For the text-containing cell, return its midpoint in [X, Y] coordinate format. 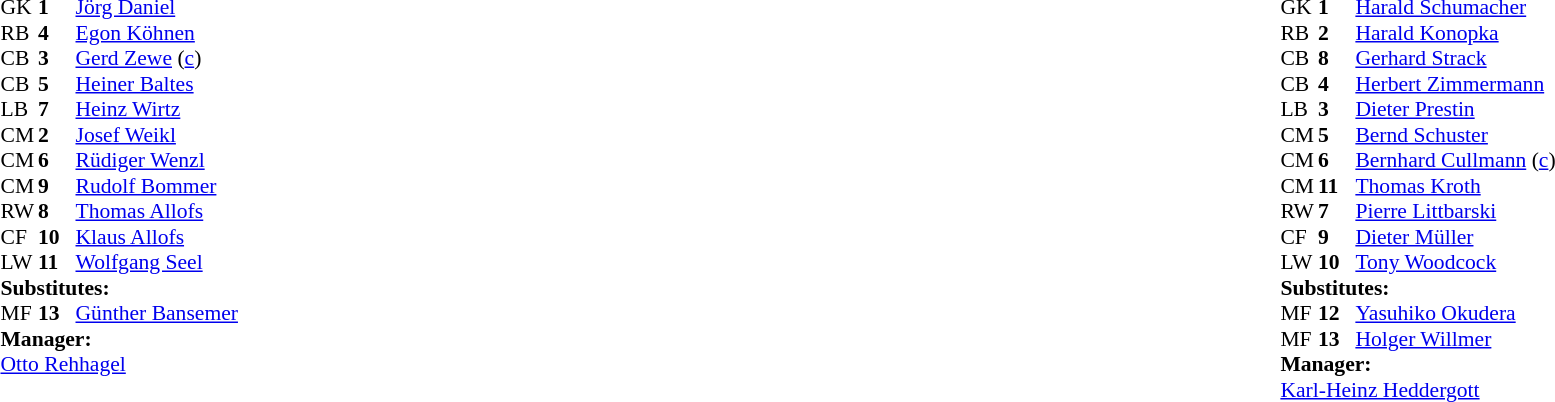
Thomas Kroth [1455, 186]
Egon Köhnen [157, 33]
Josef Weikl [157, 135]
Thomas Allofs [157, 211]
Günther Bansemer [157, 313]
Gerd Zewe (c) [157, 59]
Heiner Baltes [157, 84]
Otto Rehhagel [118, 365]
Pierre Littbarski [1455, 211]
Herbert Zimmermann [1455, 84]
Tony Woodcock [1455, 263]
Heinz Wirtz [157, 109]
Holger Willmer [1455, 339]
Dieter Müller [1455, 237]
Harald Konopka [1455, 33]
Gerhard Strack [1455, 59]
Bernhard Cullmann (c) [1455, 161]
Rüdiger Wenzl [157, 161]
12 [1337, 313]
Bernd Schuster [1455, 135]
Yasuhiko Okudera [1455, 313]
Rudolf Bommer [157, 186]
Dieter Prestin [1455, 109]
Wolfgang Seel [157, 263]
Klaus Allofs [157, 237]
